Return [x, y] of the center of cell containing provided text 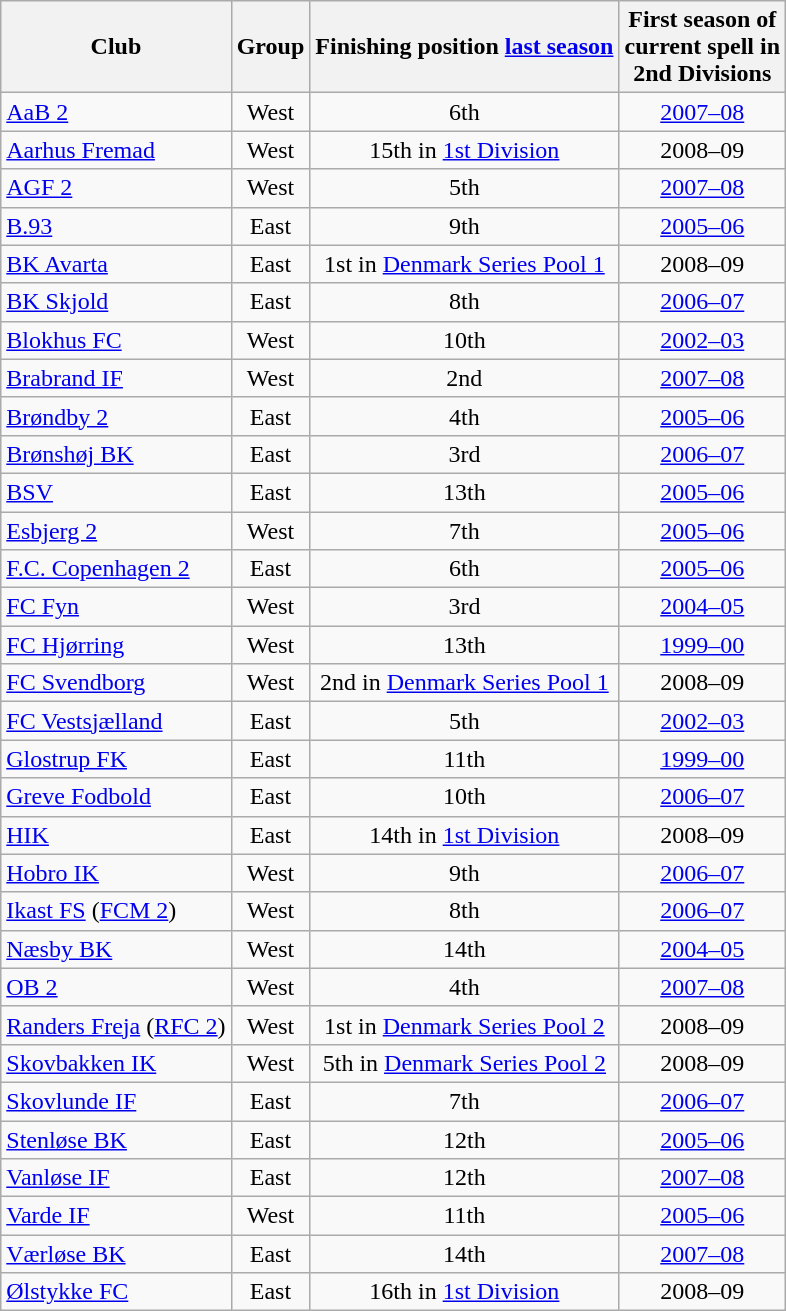
Værløse BK [116, 1254]
BK Skjold [116, 302]
Randers Freja (RFC 2) [116, 1025]
OB 2 [116, 987]
Ølstykke FC [116, 1292]
Finishing position last season [464, 47]
2nd in Denmark Series Pool 1 [464, 683]
Hobro IK [116, 873]
F.C. Copenhagen 2 [116, 569]
Glostrup FK [116, 759]
FC Vestsjælland [116, 721]
1st in Denmark Series Pool 1 [464, 264]
Aarhus Fremad [116, 150]
FC Fyn [116, 607]
Brøndby 2 [116, 416]
AGF 2 [116, 188]
Skovlunde IF [116, 1101]
Group [270, 47]
First season ofcurrent spell in2nd Divisions [702, 47]
14th in 1st Division [464, 835]
5th in Denmark Series Pool 2 [464, 1063]
BK Avarta [116, 264]
Greve Fodbold [116, 797]
Blokhus FC [116, 340]
16th in 1st Division [464, 1292]
2nd [464, 378]
AaB 2 [116, 112]
Stenløse BK [116, 1139]
Vanløse IF [116, 1178]
1st in Denmark Series Pool 2 [464, 1025]
Brabrand IF [116, 378]
BSV [116, 492]
FC Svendborg [116, 683]
HIK [116, 835]
B.93 [116, 226]
Club [116, 47]
FC Hjørring [116, 645]
Skovbakken IK [116, 1063]
Brønshøj BK [116, 454]
15th in 1st Division [464, 150]
Esbjerg 2 [116, 531]
Ikast FS (FCM 2) [116, 911]
Varde IF [116, 1216]
Næsby BK [116, 949]
